Pinpoint the cell where the given text exists, returning its (X, Y) midpoint coordinate. 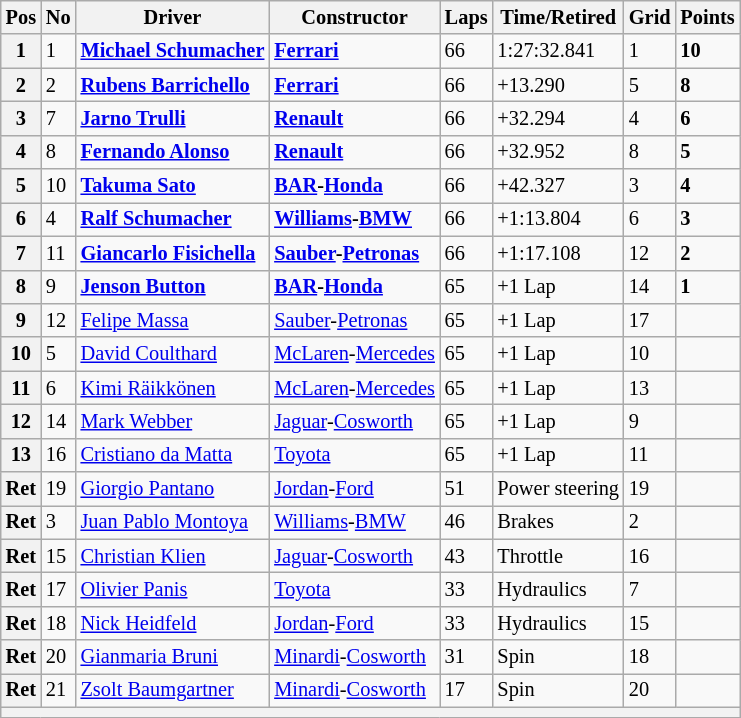
Kimi Räikkönen (173, 388)
+32.294 (558, 118)
David Coulthard (173, 354)
Grid (650, 17)
No (58, 17)
Jarno Trulli (173, 118)
Mark Webber (173, 421)
Takuma Sato (173, 186)
Brakes (558, 522)
Nick Heidfeld (173, 623)
Christian Klien (173, 556)
Juan Pablo Montoya (173, 522)
Giorgio Pantano (173, 489)
+42.327 (558, 186)
Cristiano da Matta (173, 455)
1:27:32.841 (558, 51)
+1:13.804 (558, 219)
Giancarlo Fisichella (173, 253)
Olivier Panis (173, 589)
43 (466, 556)
51 (466, 489)
Ralf Schumacher (173, 219)
Constructor (354, 17)
Jenson Button (173, 287)
Points (707, 17)
Laps (466, 17)
Zsolt Baumgartner (173, 690)
Power steering (558, 489)
+1:17.108 (558, 253)
31 (466, 657)
46 (466, 522)
+13.290 (558, 85)
Driver (173, 17)
+32.952 (558, 152)
Gianmaria Bruni (173, 657)
Michael Schumacher (173, 51)
Felipe Massa (173, 320)
Fernando Alonso (173, 152)
21 (58, 690)
Pos (21, 17)
Throttle (558, 556)
Rubens Barrichello (173, 85)
Time/Retired (558, 17)
